Capture the cell that displays the provided text and extract its [X, Y] central coordinate. 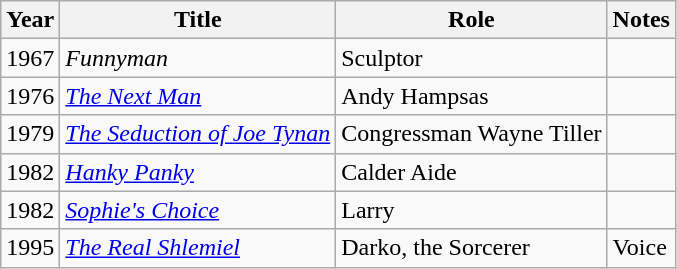
The Next Man [198, 96]
Sculptor [472, 58]
Hanky Panky [198, 172]
Calder Aide [472, 172]
Darko, the Sorcerer [472, 248]
The Real Shlemiel [198, 248]
1995 [30, 248]
Funnyman [198, 58]
1979 [30, 134]
Larry [472, 210]
Andy Hampsas [472, 96]
Voice [641, 248]
1967 [30, 58]
Sophie's Choice [198, 210]
Title [198, 20]
Role [472, 20]
Notes [641, 20]
1976 [30, 96]
Congressman Wayne Tiller [472, 134]
The Seduction of Joe Tynan [198, 134]
Year [30, 20]
